From the cell containing the given text, extract its center point as (X, Y) coordinate. 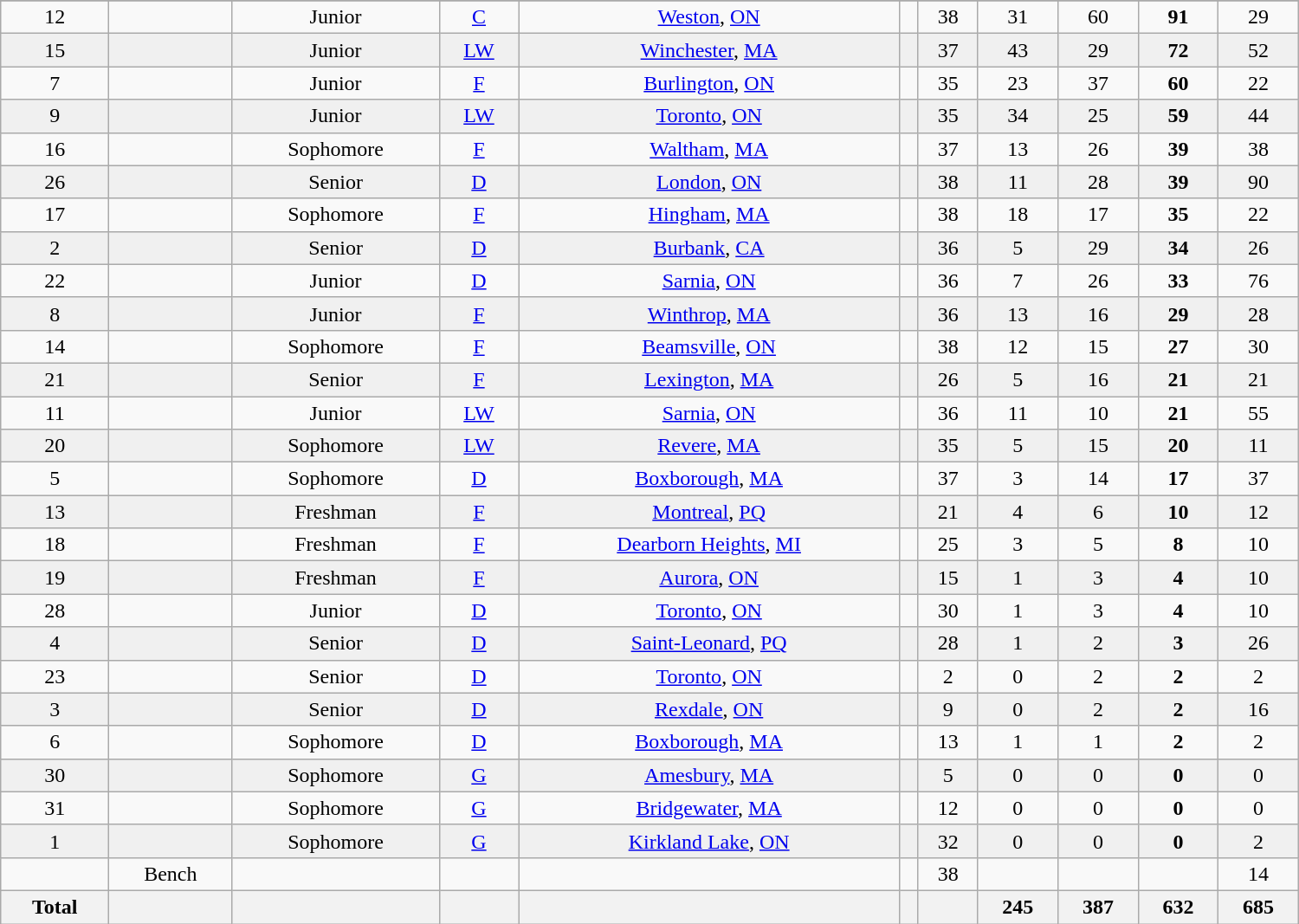
Rexdale, ON (709, 709)
245 (1018, 907)
Kirkland Lake, ON (709, 841)
55 (1259, 413)
27 (1178, 346)
Aurora, ON (709, 578)
52 (1259, 50)
32 (947, 841)
43 (1018, 50)
90 (1259, 182)
76 (1259, 281)
632 (1178, 907)
59 (1178, 116)
685 (1259, 907)
Bridgewater, MA (709, 808)
Burlington, ON (709, 83)
91 (1178, 17)
Amesbury, MA (709, 775)
Hingham, MA (709, 215)
Bench (171, 874)
33 (1178, 281)
Saint-Leonard, PQ (709, 643)
Winchester, MA (709, 50)
387 (1098, 907)
72 (1178, 50)
Lexington, MA (709, 379)
Total (55, 907)
London, ON (709, 182)
Beamsville, ON (709, 346)
44 (1259, 116)
Burbank, CA (709, 248)
C (479, 17)
Weston, ON (709, 17)
Waltham, MA (709, 149)
Montreal, PQ (709, 512)
19 (55, 578)
Winthrop, MA (709, 313)
Revere, MA (709, 446)
Dearborn Heights, MI (709, 545)
